Extract the [x, y] coordinate from the center of the cell holding the provided text.  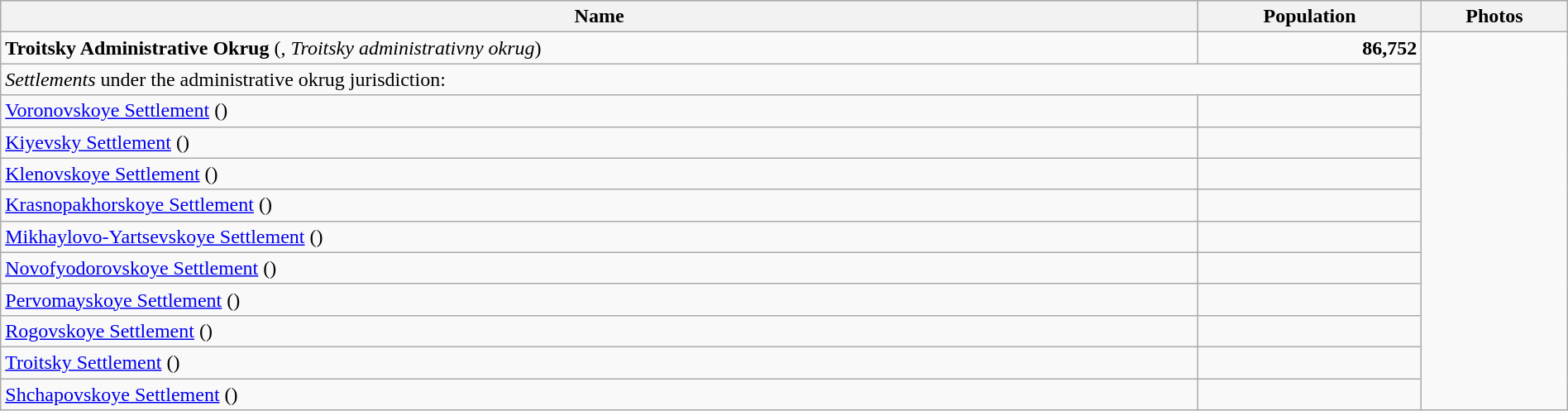
Kiyevsky Settlement () [600, 142]
Settlements under the administrative okrug jurisdiction: [711, 79]
Shchapovskoye Settlement () [600, 394]
Krasnopakhorskoye Settlement () [600, 205]
Name [600, 17]
Population [1309, 17]
Voronovskoye Settlement () [600, 111]
Rogovskoye Settlement () [600, 331]
Troitsky Settlement () [600, 362]
Pervomayskoye Settlement () [600, 299]
Klenovskoye Settlement () [600, 174]
Photos [1495, 17]
86,752 [1309, 48]
Novofyodorovskoye Settlement () [600, 268]
Troitsky Administrative Okrug (, Troitsky administrativny okrug) [600, 48]
Mikhaylovo-Yartsevskoye Settlement () [600, 237]
